Scan for the cell matching the given text and deliver its (X, Y) coordinate at center. 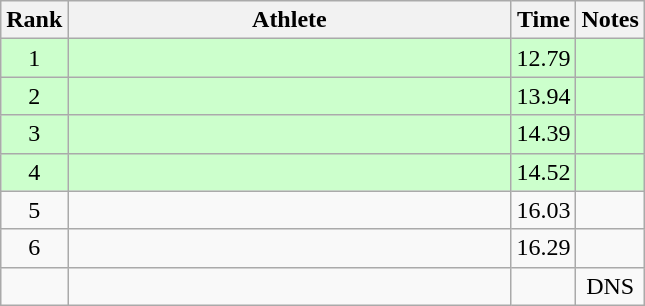
13.94 (544, 96)
14.52 (544, 172)
5 (34, 210)
12.79 (544, 58)
4 (34, 172)
16.03 (544, 210)
6 (34, 248)
1 (34, 58)
16.29 (544, 248)
2 (34, 96)
Notes (610, 20)
Rank (34, 20)
Time (544, 20)
14.39 (544, 134)
DNS (610, 286)
Athlete (290, 20)
3 (34, 134)
